Find where the given text appears and provide that cell's center as [x, y] coordinate. 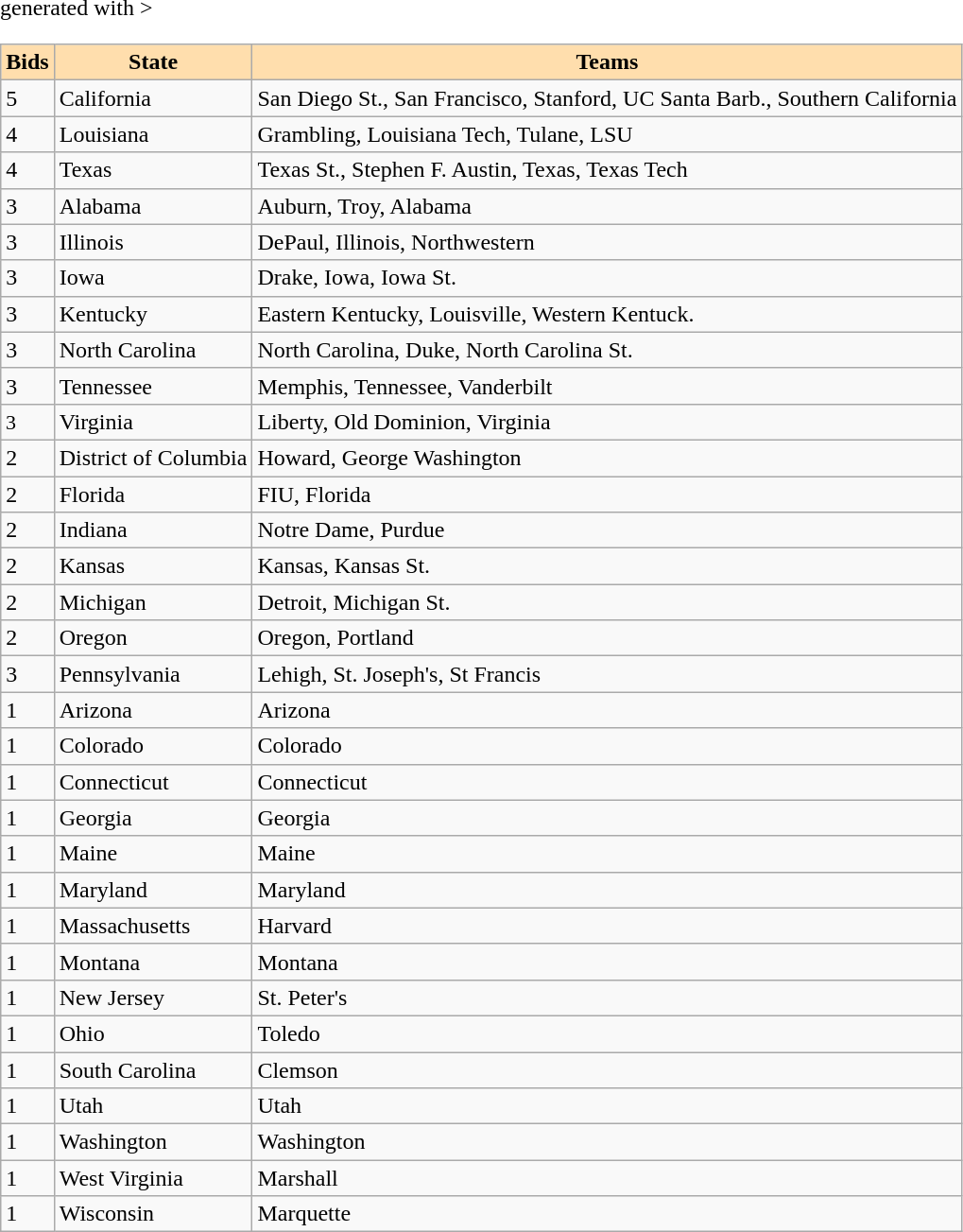
Notre Dame, Purdue [607, 530]
DePaul, Illinois, Northwestern [607, 242]
Virginia [153, 422]
District of Columbia [153, 458]
San Diego St., San Francisco, Stanford, UC Santa Barb., Southern California [607, 98]
5 [27, 98]
Iowa [153, 278]
FIU, Florida [607, 495]
State [153, 62]
Oregon, Portland [607, 638]
Michigan [153, 602]
Teams [607, 62]
Eastern Kentucky, Louisville, Western Kentuck. [607, 314]
Howard, George Washington [607, 458]
Bids [27, 62]
Alabama [153, 206]
California [153, 98]
Oregon [153, 638]
Kentucky [153, 314]
Harvard [607, 926]
North Carolina, Duke, North Carolina St. [607, 350]
Auburn, Troy, Alabama [607, 206]
Tennessee [153, 386]
Louisiana [153, 134]
Wisconsin [153, 1214]
Detroit, Michigan St. [607, 602]
Indiana [153, 530]
Florida [153, 495]
New Jersey [153, 998]
Grambling, Louisiana Tech, Tulane, LSU [607, 134]
Clemson [607, 1069]
Liberty, Old Dominion, Virginia [607, 422]
Marquette [607, 1214]
Massachusetts [153, 926]
South Carolina [153, 1069]
Marshall [607, 1178]
St. Peter's [607, 998]
Toledo [607, 1033]
North Carolina [153, 350]
Texas St., Stephen F. Austin, Texas, Texas Tech [607, 170]
Illinois [153, 242]
Memphis, Tennessee, Vanderbilt [607, 386]
West Virginia [153, 1178]
Kansas, Kansas St. [607, 566]
Drake, Iowa, Iowa St. [607, 278]
Lehigh, St. Joseph's, St Francis [607, 674]
Texas [153, 170]
Ohio [153, 1033]
Pennsylvania [153, 674]
Kansas [153, 566]
